Scan for the cell matching the given text and deliver its [X, Y] coordinate at center. 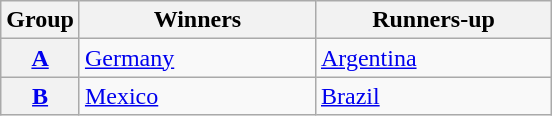
B [40, 96]
Argentina [433, 58]
A [40, 58]
Winners [197, 20]
Mexico [197, 96]
Brazil [433, 96]
Germany [197, 58]
Runners-up [433, 20]
Group [40, 20]
